Extract the (X, Y) coordinate from the center of the cell holding the provided text.  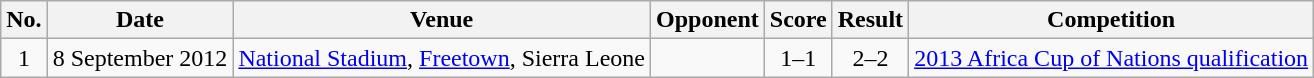
8 September 2012 (140, 58)
2013 Africa Cup of Nations qualification (1112, 58)
Result (870, 20)
Opponent (708, 20)
Venue (442, 20)
Competition (1112, 20)
1–1 (798, 58)
Date (140, 20)
No. (24, 20)
Score (798, 20)
National Stadium, Freetown, Sierra Leone (442, 58)
2–2 (870, 58)
1 (24, 58)
